Determine the [X, Y] coordinate at the center of the cell enclosing the given text.  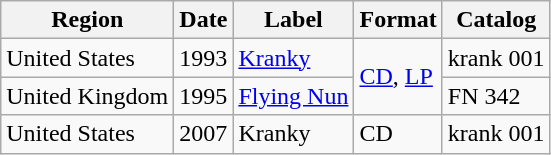
Date [204, 20]
Format [398, 20]
Label [294, 20]
CD, LP [398, 77]
CD [398, 134]
2007 [204, 134]
United Kingdom [88, 96]
1995 [204, 96]
Catalog [496, 20]
Region [88, 20]
1993 [204, 58]
Flying Nun [294, 96]
FN 342 [496, 96]
